From the cell containing the given text, extract its center point as [X, Y] coordinate. 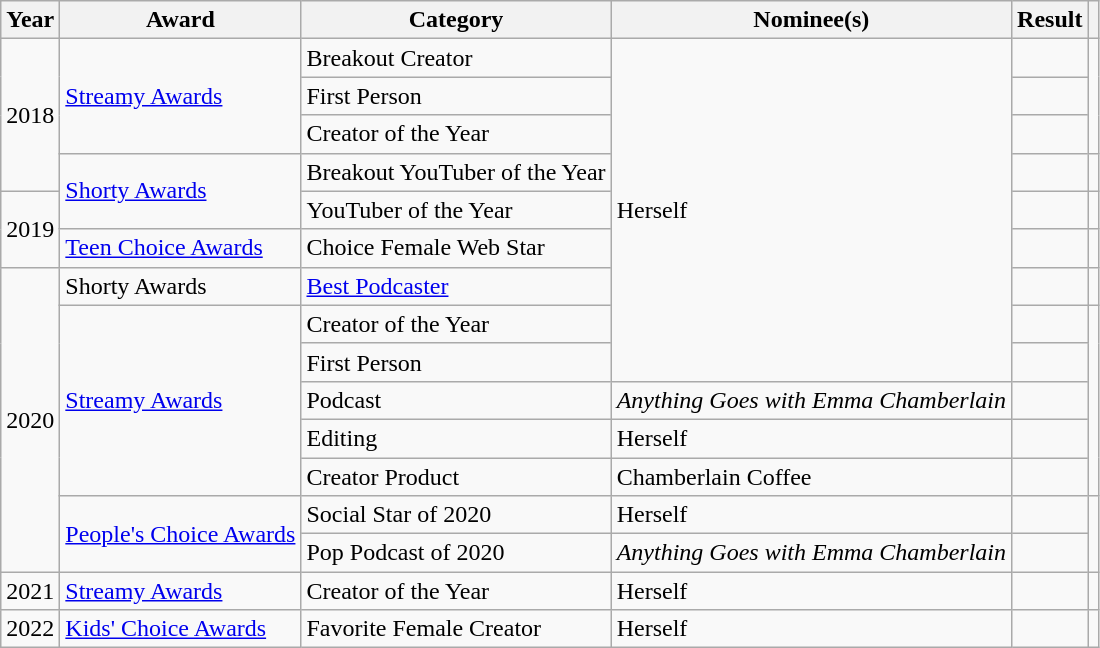
2018 [30, 115]
People's Choice Awards [180, 534]
Breakout YouTuber of the Year [456, 172]
Nominee(s) [811, 20]
Favorite Female Creator [456, 629]
Best Podcaster [456, 286]
YouTuber of the Year [456, 210]
Kids' Choice Awards [180, 629]
Result [1050, 20]
2020 [30, 419]
Pop Podcast of 2020 [456, 553]
Chamberlain Coffee [811, 477]
Editing [456, 438]
Teen Choice Awards [180, 248]
Choice Female Web Star [456, 248]
2019 [30, 229]
Social Star of 2020 [456, 515]
Category [456, 20]
2021 [30, 591]
2022 [30, 629]
Creator Product [456, 477]
Breakout Creator [456, 58]
Podcast [456, 400]
Year [30, 20]
Award [180, 20]
